Identify which cell holds the provided text, then report its [X, Y] central coordinate. 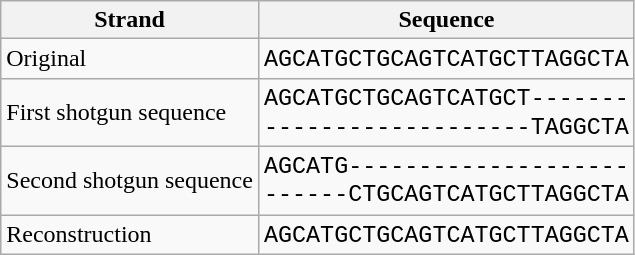
AGCATGCTGCAGTCATGCT--------------------------TAGGCTA [446, 112]
AGCATG--------------------------CTGCAGTCATGCTTAGGCTA [446, 180]
Second shotgun sequence [130, 180]
First shotgun sequence [130, 112]
Original [130, 59]
Strand [130, 20]
Reconstruction [130, 234]
Sequence [446, 20]
